Provide the (X, Y) coordinate of the cell's center where the given text is located.  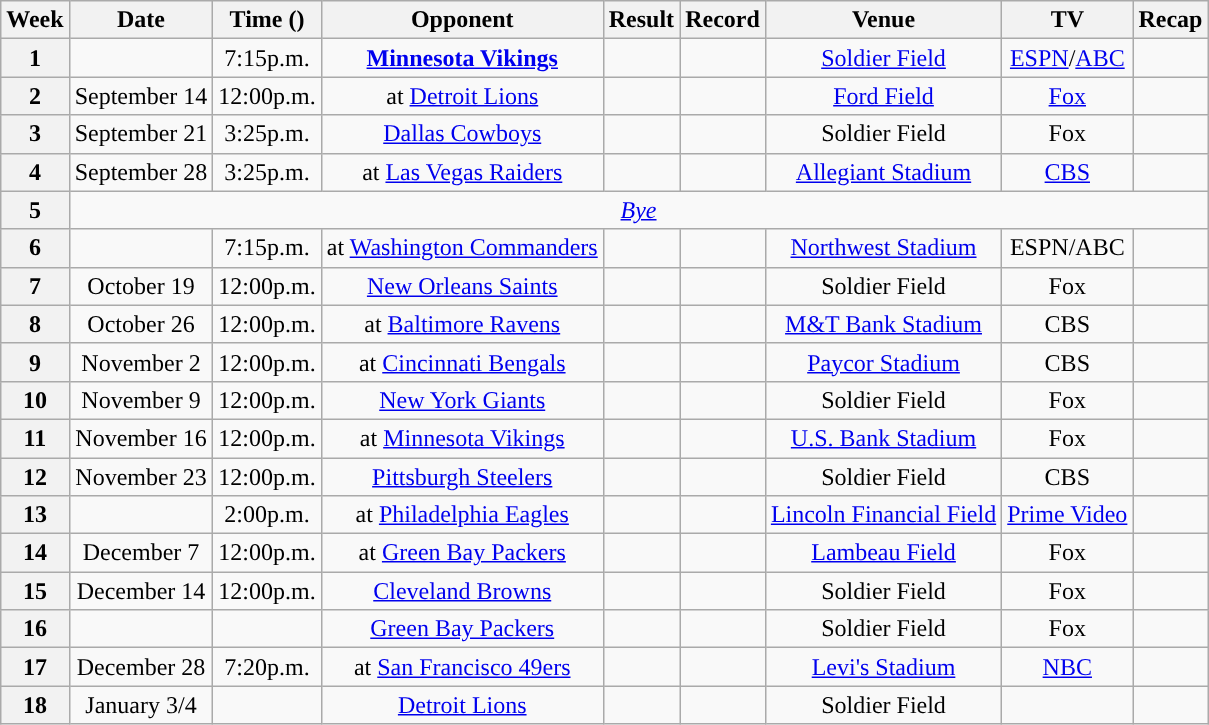
Pittsburgh Steelers (462, 477)
12 (35, 477)
TV (1068, 20)
at Las Vegas Raiders (462, 172)
November 9 (141, 400)
November 16 (141, 438)
7:20p.m. (267, 667)
Opponent (462, 20)
September 21 (141, 134)
at Baltimore Ravens (462, 324)
11 (35, 438)
Week (35, 20)
15 (35, 591)
Allegiant Stadium (883, 172)
9 (35, 362)
4 (35, 172)
Green Bay Packers (462, 629)
Paycor Stadium (883, 362)
NBC (1068, 667)
at Green Bay Packers (462, 553)
Levi's Stadium (883, 667)
New Orleans Saints (462, 286)
Detroit Lions (462, 705)
January 3/4 (141, 705)
16 (35, 629)
November 2 (141, 362)
September 28 (141, 172)
December 14 (141, 591)
2:00p.m. (267, 515)
Cleveland Browns (462, 591)
December 7 (141, 553)
U.S. Bank Stadium (883, 438)
at San Francisco 49ers (462, 667)
Recap (1170, 20)
Minnesota Vikings (462, 58)
6 (35, 248)
17 (35, 667)
2 (35, 96)
Lincoln Financial Field (883, 515)
October 19 (141, 286)
Record (723, 20)
Northwest Stadium (883, 248)
Date (141, 20)
3 (35, 134)
Time () (267, 20)
Venue (883, 20)
November 23 (141, 477)
M&T Bank Stadium (883, 324)
at Minnesota Vikings (462, 438)
5 (35, 210)
Prime Video (1068, 515)
7 (35, 286)
10 (35, 400)
Dallas Cowboys (462, 134)
18 (35, 705)
Result (641, 20)
Ford Field (883, 96)
at Washington Commanders (462, 248)
New York Giants (462, 400)
October 26 (141, 324)
at Detroit Lions (462, 96)
14 (35, 553)
Lambeau Field (883, 553)
1 (35, 58)
13 (35, 515)
at Cincinnati Bengals (462, 362)
December 28 (141, 667)
September 14 (141, 96)
at Philadelphia Eagles (462, 515)
Bye (638, 210)
8 (35, 324)
